Scan for the cell matching the given text and deliver its (X, Y) coordinate at center. 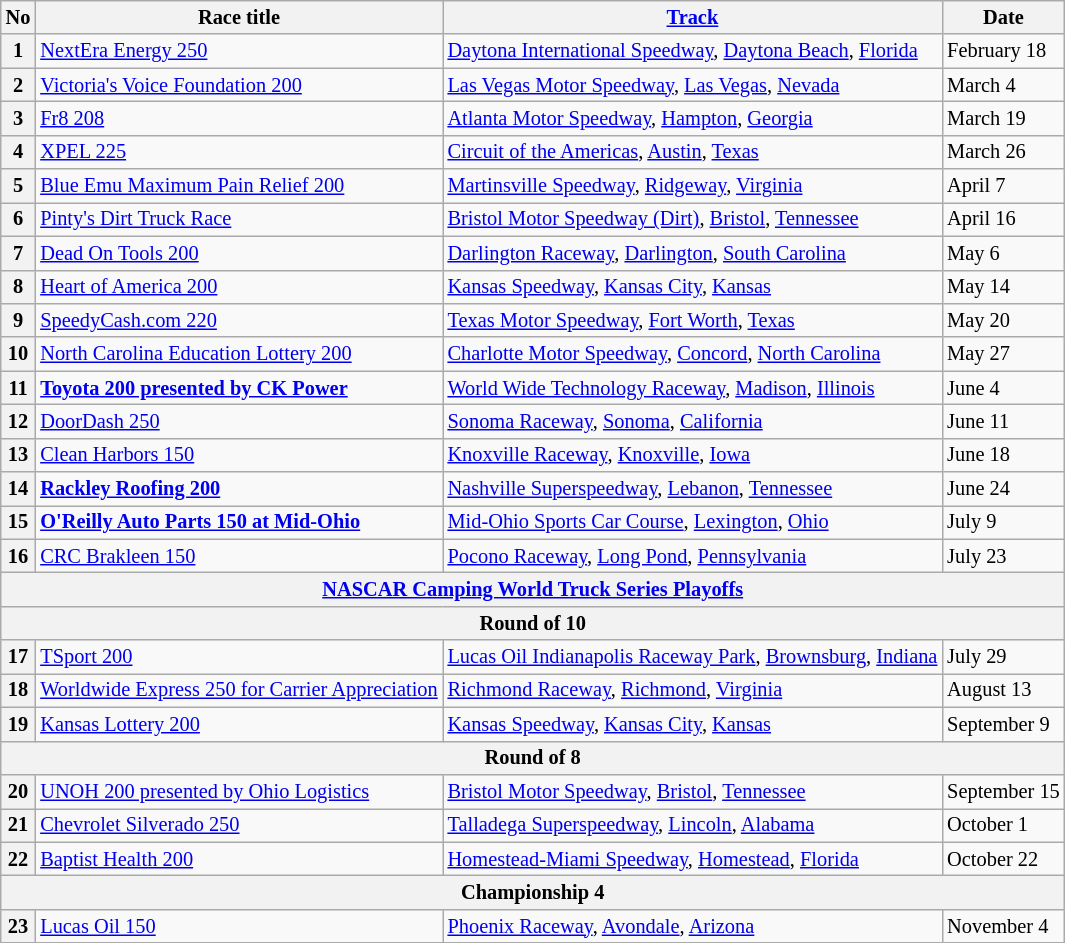
Kansas Lottery 200 (238, 724)
July 29 (1003, 657)
21 (18, 825)
Circuit of the Americas, Austin, Texas (693, 152)
15 (18, 522)
Atlanta Motor Speedway, Hampton, Georgia (693, 118)
May 27 (1003, 354)
12 (18, 421)
TSport 200 (238, 657)
Darlington Raceway, Darlington, South Carolina (693, 253)
June 11 (1003, 421)
June 24 (1003, 489)
May 6 (1003, 253)
22 (18, 859)
O'Reilly Auto Parts 150 at Mid-Ohio (238, 522)
June 4 (1003, 388)
CRC Brakleen 150 (238, 556)
XPEL 225 (238, 152)
May 14 (1003, 287)
April 16 (1003, 219)
No (18, 17)
Nashville Superspeedway, Lebanon, Tennessee (693, 489)
Bristol Motor Speedway (Dirt), Bristol, Tennessee (693, 219)
Lucas Oil 150 (238, 926)
May 20 (1003, 320)
Pocono Raceway, Long Pond, Pennsylvania (693, 556)
6 (18, 219)
19 (18, 724)
Victoria's Voice Foundation 200 (238, 85)
Martinsville Speedway, Ridgeway, Virginia (693, 186)
Track (693, 17)
NASCAR Camping World Truck Series Playoffs (533, 589)
18 (18, 690)
April 7 (1003, 186)
North Carolina Education Lottery 200 (238, 354)
Championship 4 (533, 892)
13 (18, 455)
23 (18, 926)
August 13 (1003, 690)
October 1 (1003, 825)
Mid-Ohio Sports Car Course, Lexington, Ohio (693, 522)
Worldwide Express 250 for Carrier Appreciation (238, 690)
Race title (238, 17)
February 18 (1003, 51)
Chevrolet Silverado 250 (238, 825)
SpeedyCash.com 220 (238, 320)
September 9 (1003, 724)
11 (18, 388)
Pinty's Dirt Truck Race (238, 219)
July 23 (1003, 556)
Lucas Oil Indianapolis Raceway Park, Brownsburg, Indiana (693, 657)
Dead On Tools 200 (238, 253)
2 (18, 85)
Rackley Roofing 200 (238, 489)
Heart of America 200 (238, 287)
5 (18, 186)
June 18 (1003, 455)
4 (18, 152)
Clean Harbors 150 (238, 455)
Fr8 208 (238, 118)
20 (18, 791)
Round of 8 (533, 758)
March 19 (1003, 118)
DoorDash 250 (238, 421)
Talladega Superspeedway, Lincoln, Alabama (693, 825)
UNOH 200 presented by Ohio Logistics (238, 791)
14 (18, 489)
Round of 10 (533, 623)
March 4 (1003, 85)
Homestead-Miami Speedway, Homestead, Florida (693, 859)
9 (18, 320)
Phoenix Raceway, Avondale, Arizona (693, 926)
16 (18, 556)
November 4 (1003, 926)
March 26 (1003, 152)
Bristol Motor Speedway, Bristol, Tennessee (693, 791)
Las Vegas Motor Speedway, Las Vegas, Nevada (693, 85)
1 (18, 51)
October 22 (1003, 859)
10 (18, 354)
Baptist Health 200 (238, 859)
July 9 (1003, 522)
September 15 (1003, 791)
Daytona International Speedway, Daytona Beach, Florida (693, 51)
8 (18, 287)
Richmond Raceway, Richmond, Virginia (693, 690)
Blue Emu Maximum Pain Relief 200 (238, 186)
7 (18, 253)
Knoxville Raceway, Knoxville, Iowa (693, 455)
Charlotte Motor Speedway, Concord, North Carolina (693, 354)
Texas Motor Speedway, Fort Worth, Texas (693, 320)
17 (18, 657)
Toyota 200 presented by CK Power (238, 388)
Date (1003, 17)
3 (18, 118)
Sonoma Raceway, Sonoma, California (693, 421)
World Wide Technology Raceway, Madison, Illinois (693, 388)
NextEra Energy 250 (238, 51)
